Determine the [X, Y] coordinate at the center of the cell enclosing the given text.  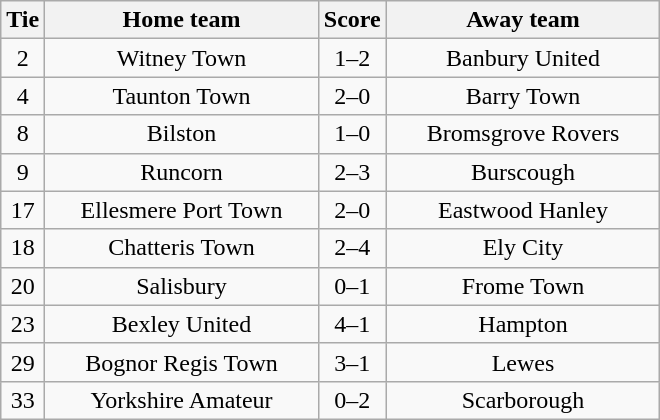
Ellesmere Port Town [182, 210]
17 [23, 210]
Bilston [182, 134]
3–1 [352, 362]
Taunton Town [182, 96]
Bexley United [182, 324]
Scarborough [523, 400]
Yorkshire Amateur [182, 400]
Tie [23, 20]
Witney Town [182, 58]
Home team [182, 20]
1–2 [352, 58]
Bognor Regis Town [182, 362]
4 [23, 96]
33 [23, 400]
20 [23, 286]
1–0 [352, 134]
Hampton [523, 324]
Eastwood Hanley [523, 210]
8 [23, 134]
Salisbury [182, 286]
23 [23, 324]
29 [23, 362]
Lewes [523, 362]
Away team [523, 20]
Chatteris Town [182, 248]
Runcorn [182, 172]
Score [352, 20]
4–1 [352, 324]
0–2 [352, 400]
9 [23, 172]
2–4 [352, 248]
Bromsgrove Rovers [523, 134]
2 [23, 58]
Ely City [523, 248]
0–1 [352, 286]
Frome Town [523, 286]
Burscough [523, 172]
2–3 [352, 172]
18 [23, 248]
Banbury United [523, 58]
Barry Town [523, 96]
